Locate the cell with the specified text and output its [x, y] center coordinate. 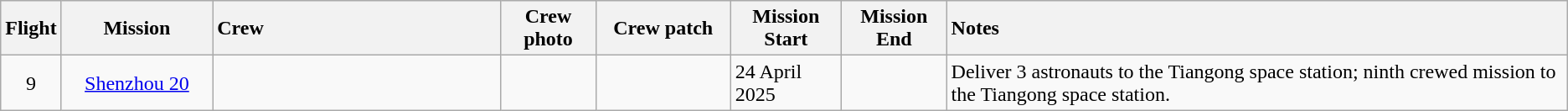
Mission [137, 29]
Crew [357, 29]
Notes [1256, 29]
Crew photo [548, 29]
Mission End [894, 29]
9 [31, 82]
Mission Start [786, 29]
Deliver 3 astronauts to the Tiangong space station; ninth crewed mission to the Tiangong space station. [1256, 82]
Crew patch [663, 29]
Flight [31, 29]
24 April 2025 [786, 82]
Shenzhou 20 [137, 82]
